Locate the cell with the specified text and output its (x, y) center coordinate. 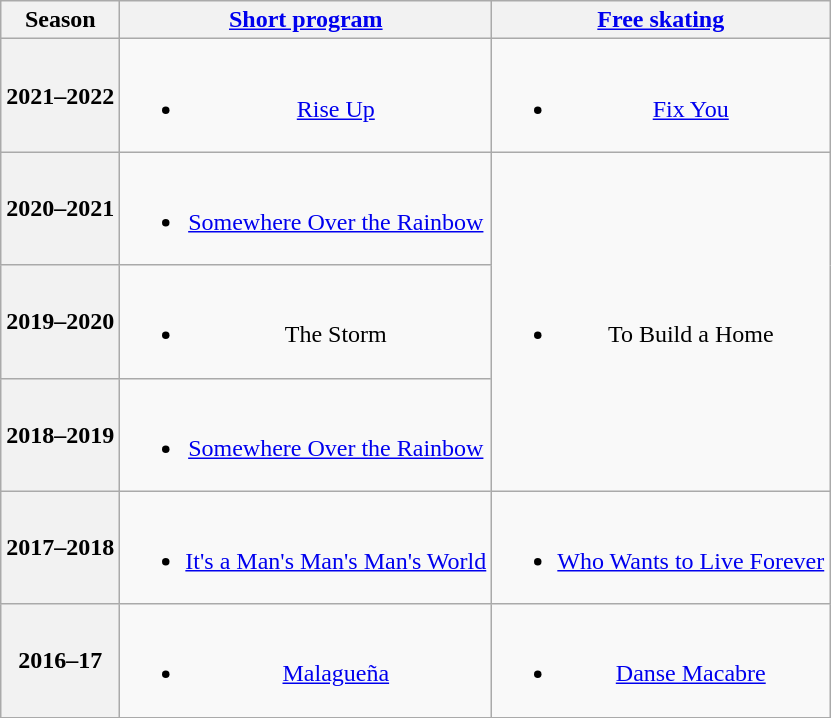
Danse Macabre (661, 660)
Short program (306, 20)
2020–2021 (60, 208)
2018–2019 (60, 434)
It's a Man's Man's Man's World (306, 548)
To Build a Home (661, 322)
2021–2022 (60, 96)
Fix You (661, 96)
2017–2018 (60, 548)
Malagueña (306, 660)
2016–17 (60, 660)
2019–2020 (60, 322)
Who Wants to Live Forever (661, 548)
Rise Up (306, 96)
The Storm (306, 322)
Season (60, 20)
Free skating (661, 20)
